Pinpoint the cell where the given text exists, returning its [x, y] midpoint coordinate. 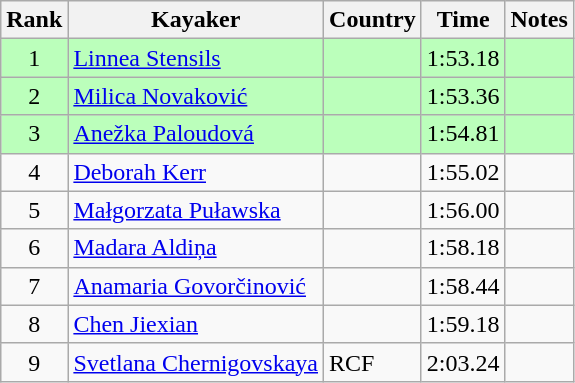
Milica Novaković [196, 96]
Anežka Paloudová [196, 134]
Małgorzata Puławska [196, 210]
Time [463, 20]
3 [34, 134]
Chen Jiexian [196, 324]
1:53.36 [463, 96]
1:54.81 [463, 134]
2:03.24 [463, 362]
7 [34, 286]
1 [34, 58]
2 [34, 96]
1:59.18 [463, 324]
Linnea Stensils [196, 58]
Madara Aldiņa [196, 248]
Notes [539, 20]
Rank [34, 20]
1:53.18 [463, 58]
Deborah Kerr [196, 172]
1:58.44 [463, 286]
5 [34, 210]
1:55.02 [463, 172]
RCF [373, 362]
8 [34, 324]
Anamaria Govorčinović [196, 286]
9 [34, 362]
1:58.18 [463, 248]
1:56.00 [463, 210]
Country [373, 20]
Svetlana Chernigovskaya [196, 362]
6 [34, 248]
Kayaker [196, 20]
4 [34, 172]
